Scan for the cell matching the given text and deliver its (x, y) coordinate at center. 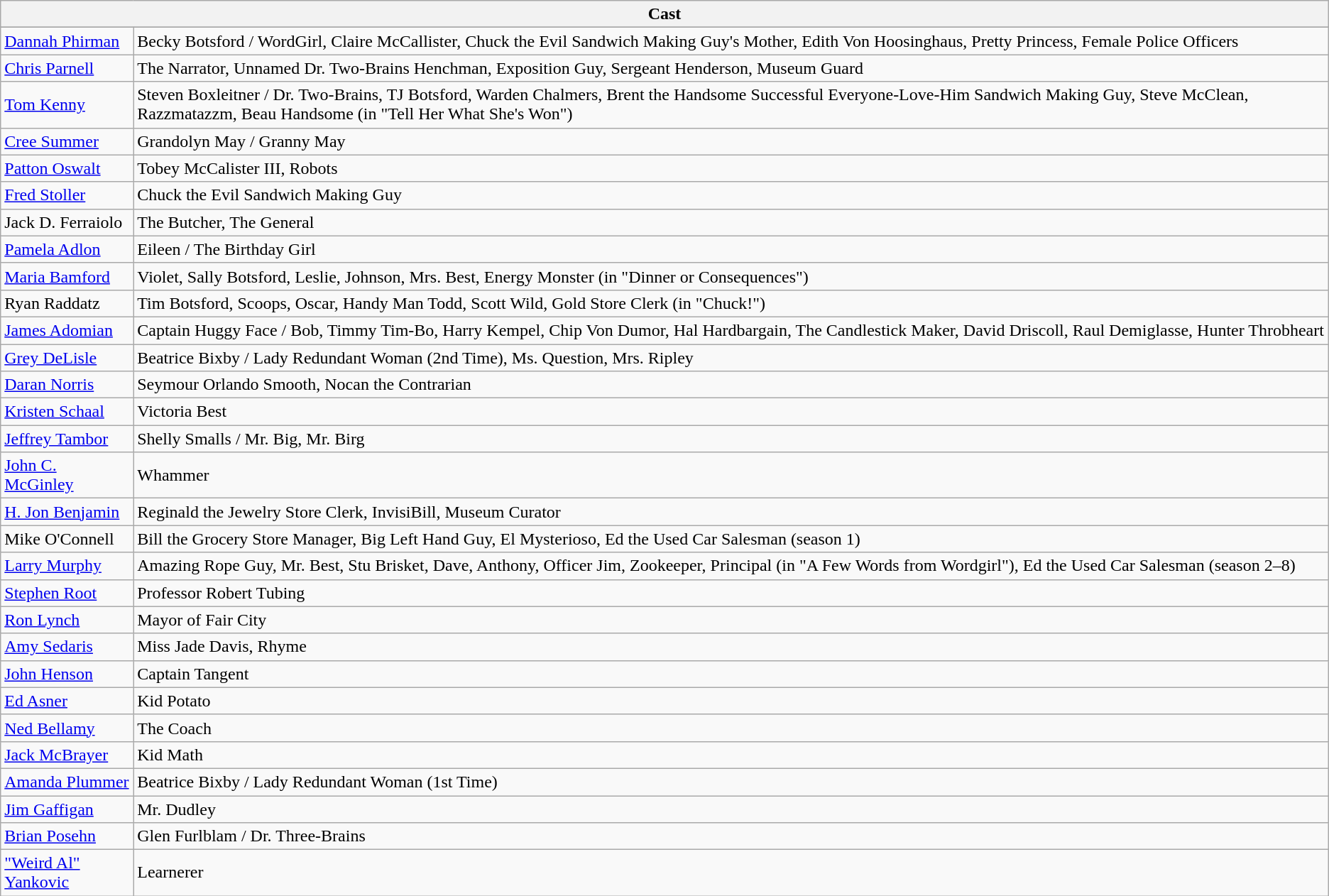
James Adomian (67, 330)
Tobey McCalister III, Robots (731, 168)
Jack D. Ferraiolo (67, 222)
Learnerer (731, 873)
Whammer (731, 476)
Stephen Root (67, 593)
H. Jon Benjamin (67, 512)
Tim Botsford, Scoops, Oscar, Handy Man Todd, Scott Wild, Gold Store Clerk (in "Chuck!") (731, 303)
Cree Summer (67, 141)
Seymour Orlando Smooth, Nocan the Contrarian (731, 385)
Grey DeLisle (67, 357)
Tom Kenny (67, 105)
Chuck the Evil Sandwich Making Guy (731, 195)
The Coach (731, 728)
Chris Parnell (67, 68)
Mayor of Fair City (731, 620)
Kid Math (731, 755)
Dannah Phirman (67, 41)
Kid Potato (731, 701)
Brian Posehn (67, 836)
Patton Oswalt (67, 168)
Ron Lynch (67, 620)
Beatrice Bixby / Lady Redundant Woman (2nd Time), Ms. Question, Mrs. Ripley (731, 357)
Ryan Raddatz (67, 303)
Daran Norris (67, 385)
Miss Jade Davis, Rhyme (731, 647)
Larry Murphy (67, 566)
Kristen Schaal (67, 412)
Pamela Adlon (67, 249)
"Weird Al" Yankovic (67, 873)
Professor Robert Tubing (731, 593)
Bill the Grocery Store Manager, Big Left Hand Guy, El Mysterioso, Ed the Used Car Salesman (season 1) (731, 539)
Amy Sedaris (67, 647)
Eileen / The Birthday Girl (731, 249)
Amanda Plummer (67, 782)
Captain Tangent (731, 674)
Ed Asner (67, 701)
Glen Furlblam / Dr. Three-Brains (731, 836)
Mike O'Connell (67, 539)
Victoria Best (731, 412)
Ned Bellamy (67, 728)
Reginald the Jewelry Store Clerk, InvisiBill, Museum Curator (731, 512)
Jeffrey Tambor (67, 439)
Jack McBrayer (67, 755)
The Narrator, Unnamed Dr. Two-Brains Henchman, Exposition Guy, Sergeant Henderson, Museum Guard (731, 68)
Shelly Smalls / Mr. Big, Mr. Birg (731, 439)
Fred Stoller (67, 195)
Cast (664, 14)
John C. McGinley (67, 476)
Jim Gaffigan (67, 809)
Grandolyn May / Granny May (731, 141)
The Butcher, The General (731, 222)
Mr. Dudley (731, 809)
Beatrice Bixby / Lady Redundant Woman (1st Time) (731, 782)
Violet, Sally Botsford, Leslie, Johnson, Mrs. Best, Energy Monster (in "Dinner or Consequences") (731, 276)
Maria Bamford (67, 276)
John Henson (67, 674)
